Detect which cell encompasses the target text, then output its [x, y] center coordinate. 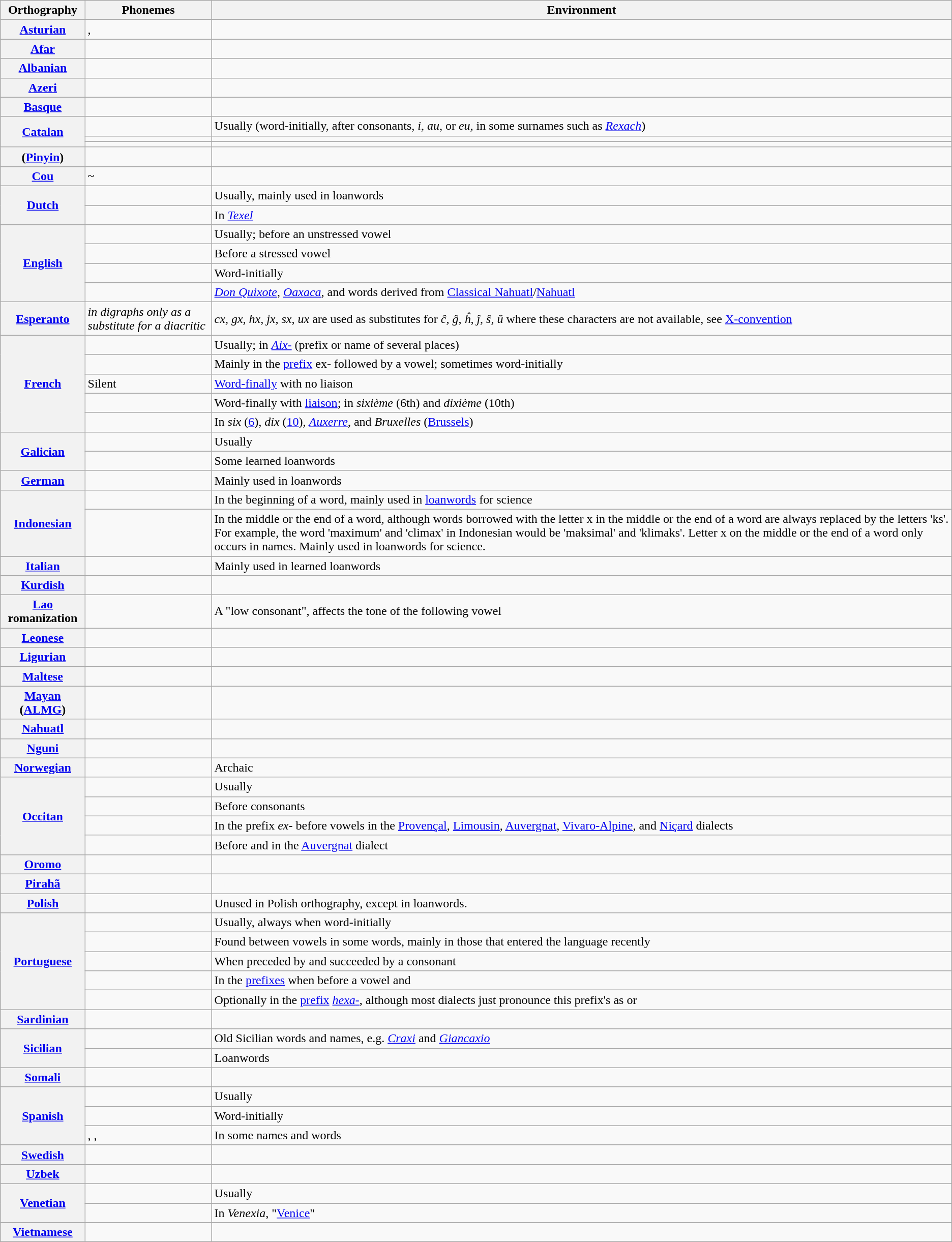
Sicilian [43, 1048]
cx, gx, hx, jx, sx, ux are used as substitutes for ĉ, ĝ, ĥ, ĵ, ŝ, ŭ where these characters are not available, see X-convention [582, 318]
(Pinyin) [43, 157]
Occitan [43, 816]
Galician [43, 451]
Mainly in the prefix ex- followed by a vowel; sometimes word-initially [582, 364]
Optionally in the prefix hexa-, although most dialects just pronounce this prefix's as or [582, 1000]
In Venexia, "Venice" [582, 1213]
Asturian [43, 29]
Don Quixote, Oaxaca, and words derived from Classical Nahuatl/Nahuatl [582, 292]
Word-finally with no liaison [582, 383]
English [43, 263]
In Texel [582, 215]
Venetian [43, 1203]
Esperanto [43, 318]
Usually; in Aix- (prefix or name of several places) [582, 345]
Maltese [43, 676]
Unused in Polish orthography, except in loanwords. [582, 903]
Nguni [43, 748]
Oromo [43, 864]
Azeri [43, 87]
Ligurian [43, 657]
Albanian [43, 68]
In some names and words [582, 1135]
Before and in the Auvergnat dialect [582, 845]
Spanish [43, 1116]
In the prefixes when before a vowel and [582, 981]
Vietnamese [43, 1232]
Silent [148, 383]
Old Sicilian words and names, e.g. Craxi and Giancaxio [582, 1039]
In the beginning of a word, mainly used in loanwords for science [582, 499]
Indonesian [43, 523]
Usually, always when word-initially [582, 923]
Orthography [43, 10]
Portuguese [43, 961]
Nahuatl [43, 729]
In six (6), dix (10), Auxerre, and Bruxelles (Brussels) [582, 422]
Dutch [43, 205]
Archaic [582, 767]
Leonese [43, 638]
Before a stressed vowel [582, 254]
Catalan [43, 132]
Italian [43, 566]
, , [148, 1135]
Found between vowels in some words, mainly in those that entered the language recently [582, 942]
When preceded by and succeeded by a consonant [582, 961]
Phonemes [148, 10]
Kurdish [43, 585]
Loanwords [582, 1058]
Somali [43, 1077]
Before consonants [582, 806]
Mainly used in loanwords [582, 480]
Lao romanization [43, 611]
Usually, mainly used in loanwords [582, 195]
Cou [43, 176]
Polish [43, 903]
Afar [43, 49]
Pirahã [43, 883]
~ [148, 176]
German [43, 480]
In the prefix ex- before vowels in the Provençal, Limousin, Auvergnat, Vivaro-Alpine, and Niçard dialects [582, 825]
in digraphs only as a substitute for a diacritic [148, 318]
Environment [582, 10]
Usually (word-initially, after consonants, i, au, or eu, in some surnames such as Rexach) [582, 126]
Usually; before an unstressed vowel [582, 234]
Mainly used in learned loanwords [582, 566]
Swedish [43, 1155]
French [43, 383]
Norwegian [43, 767]
Some learned loanwords [582, 461]
Basque [43, 107]
Mayan (ALMG) [43, 703]
, [148, 29]
Word-finally with liaison; in sixième (6th) and dixième (10th) [582, 403]
Uzbek [43, 1174]
Sardinian [43, 1019]
A "low consonant", affects the tone of the following vowel [582, 611]
